Return (x, y) of the center of cell containing provided text 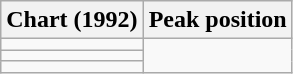
Chart (1992) (72, 20)
Peak position (218, 20)
